Pinpoint the cell where the given text exists, returning its (x, y) midpoint coordinate. 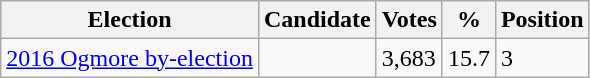
15.7 (468, 58)
2016 Ogmore by-election (130, 58)
Votes (409, 20)
Position (542, 20)
Election (130, 20)
3 (542, 58)
Candidate (317, 20)
% (468, 20)
3,683 (409, 58)
